Find where the given text appears and provide that cell's center as (X, Y) coordinate. 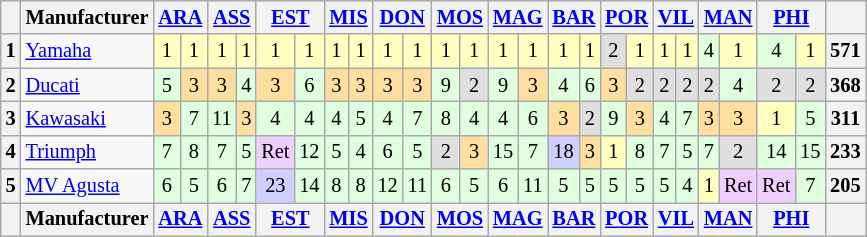
311 (845, 118)
233 (845, 152)
Kawasaki (88, 118)
Ducati (88, 85)
Triumph (88, 152)
368 (845, 85)
205 (845, 186)
571 (845, 51)
18 (564, 152)
23 (275, 186)
MV Agusta (88, 186)
Yamaha (88, 51)
